Pinpoint the cell where the given text exists, returning its [X, Y] midpoint coordinate. 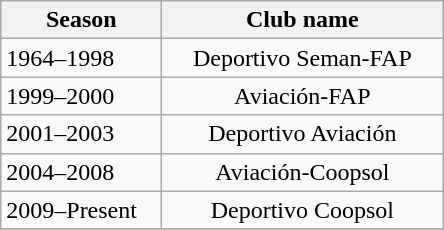
Deportivo Seman-FAP [302, 58]
2009–Present [82, 210]
1964–1998 [82, 58]
Deportivo Coopsol [302, 210]
2004–2008 [82, 172]
Club name [302, 20]
Aviación-Coopsol [302, 172]
1999–2000 [82, 96]
Aviación-FAP [302, 96]
Season [82, 20]
2001–2003 [82, 134]
Deportivo Aviación [302, 134]
